Detect which cell encompasses the target text, then output its [x, y] center coordinate. 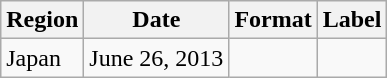
Date [156, 20]
June 26, 2013 [156, 58]
Japan [42, 58]
Label [352, 20]
Format [273, 20]
Region [42, 20]
